Pinpoint the cell where the given text exists, returning its [x, y] midpoint coordinate. 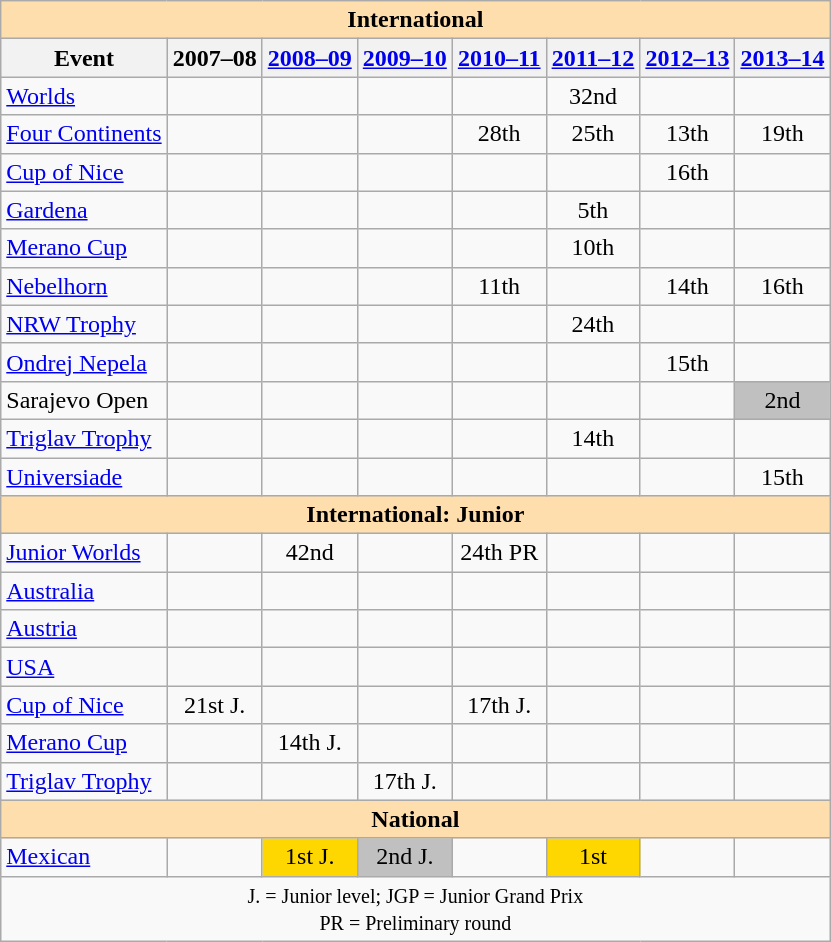
USA [84, 667]
Event [84, 58]
National [416, 819]
2nd [782, 400]
NRW Trophy [84, 324]
Australia [84, 591]
J. = Junior level; JGP = Junior Grand Prix PR = Preliminary round [416, 908]
2nd J. [404, 857]
24th PR [499, 553]
Gardena [84, 210]
Nebelhorn [84, 286]
Junior Worlds [84, 553]
2009–10 [404, 58]
2011–12 [593, 58]
Sarajevo Open [84, 400]
Universiade [84, 477]
42nd [310, 553]
25th [593, 134]
1st J. [310, 857]
2008–09 [310, 58]
2010–11 [499, 58]
2013–14 [782, 58]
5th [593, 210]
Four Continents [84, 134]
11th [499, 286]
1st [593, 857]
21st J. [214, 705]
2012–13 [688, 58]
28th [499, 134]
International: Junior [416, 515]
Austria [84, 629]
International [416, 20]
Ondrej Nepela [84, 362]
10th [593, 248]
2007–08 [214, 58]
24th [593, 324]
Mexican [84, 857]
19th [782, 134]
13th [688, 134]
32nd [593, 96]
Worlds [84, 96]
14th J. [310, 743]
